Detect which cell encompasses the target text, then output its [X, Y] center coordinate. 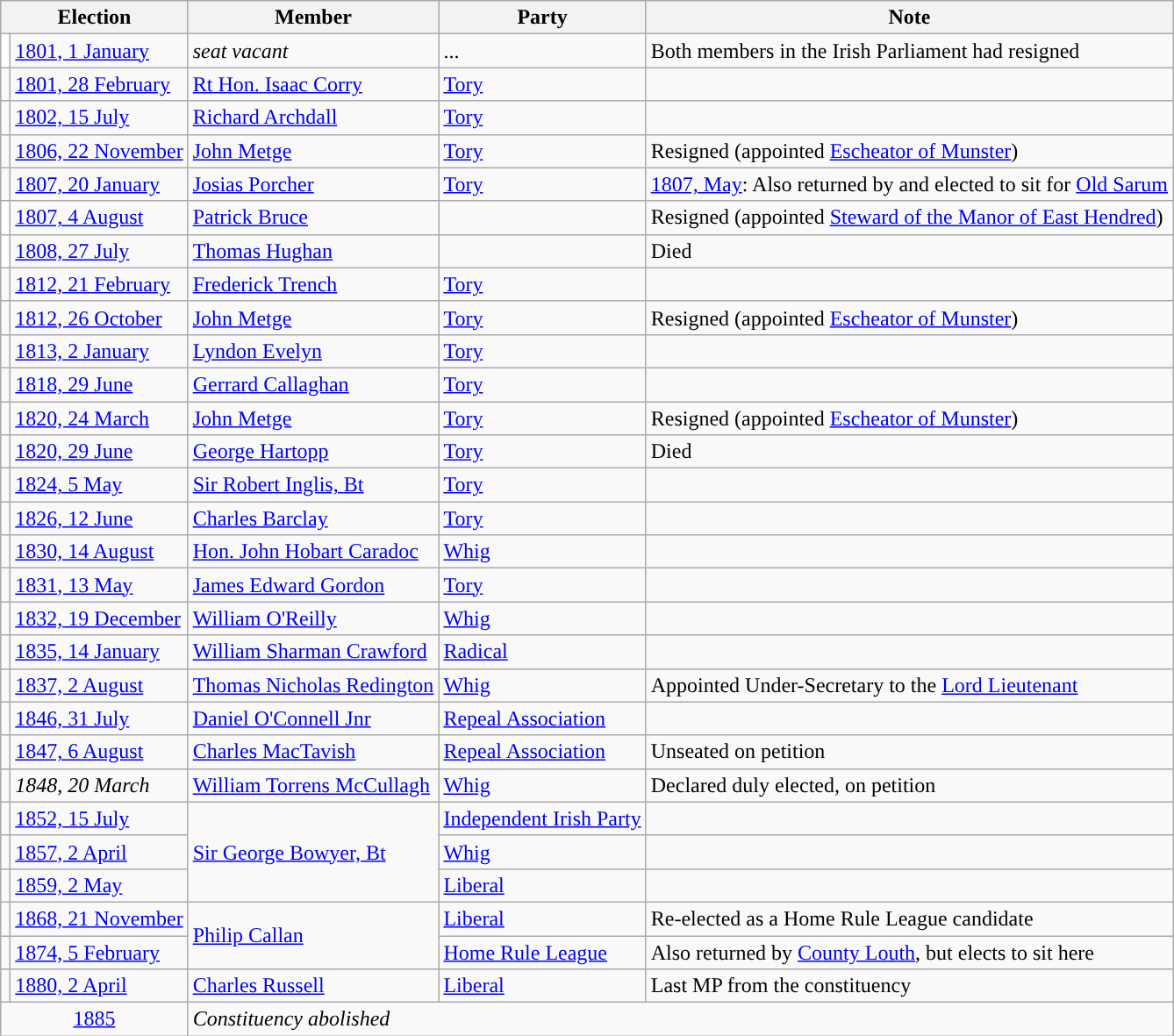
Declared duly elected, on petition [909, 785]
1846, 31 July [99, 718]
Both members in the Irish Parliament had resigned [909, 51]
1835, 14 January [99, 652]
1801, 1 January [99, 51]
1852, 15 July [99, 818]
Patrick Bruce [313, 218]
1830, 14 August [99, 552]
Lyndon Evelyn [313, 351]
... [542, 51]
1880, 2 April [99, 986]
1837, 2 August [99, 685]
Also returned by County Louth, but elects to sit here [909, 952]
1859, 2 May [99, 885]
Charles Barclay [313, 518]
Last MP from the constituency [909, 986]
Thomas Nicholas Redington [313, 685]
Josias Porcher [313, 184]
1831, 13 May [99, 585]
Charles MacTavish [313, 752]
Rt Hon. Isaac Corry [313, 84]
Member [313, 18]
1885 [95, 1019]
1826, 12 June [99, 518]
1806, 22 November [99, 151]
Radical [542, 652]
1818, 29 June [99, 384]
1848, 20 March [99, 785]
Note [909, 18]
Philip Callan [313, 935]
1807, May: Also returned by and elected to sit for Old Sarum [909, 184]
Richard Archdall [313, 118]
Party [542, 18]
Gerrard Callaghan [313, 384]
1874, 5 February [99, 952]
1807, 4 August [99, 218]
William Torrens McCullagh [313, 785]
1808, 27 July [99, 251]
1801, 28 February [99, 84]
Re-elected as a Home Rule League candidate [909, 918]
Sir Robert Inglis, Bt [313, 485]
George Hartopp [313, 452]
Frederick Trench [313, 284]
Constituency abolished [680, 1019]
Charles Russell [313, 986]
1820, 24 March [99, 418]
Home Rule League [542, 952]
Daniel O'Connell Jnr [313, 718]
Resigned (appointed Steward of the Manor of East Hendred) [909, 218]
1868, 21 November [99, 918]
William O'Reilly [313, 618]
seat vacant [313, 51]
1813, 2 January [99, 351]
1812, 26 October [99, 318]
Thomas Hughan [313, 251]
Independent Irish Party [542, 818]
1824, 5 May [99, 485]
1857, 2 April [99, 852]
Unseated on petition [909, 752]
1802, 15 July [99, 118]
1812, 21 February [99, 284]
Hon. John Hobart Caradoc [313, 552]
1847, 6 August [99, 752]
1807, 20 January [99, 184]
Appointed Under-Secretary to the Lord Lieutenant [909, 685]
Sir George Bowyer, Bt [313, 852]
William Sharman Crawford [313, 652]
James Edward Gordon [313, 585]
Election [95, 18]
1832, 19 December [99, 618]
1820, 29 June [99, 452]
